Scan for the cell matching the given text and deliver its (X, Y) coordinate at center. 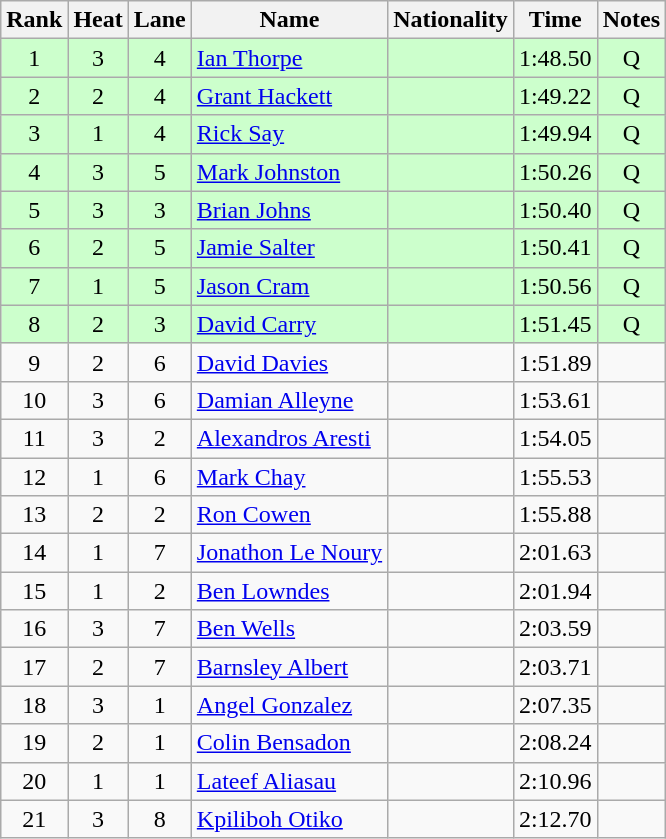
2:03.71 (555, 667)
Ben Wells (289, 629)
Mark Johnston (289, 172)
2:07.35 (555, 705)
18 (34, 705)
Damian Alleyne (289, 400)
Jonathon Le Noury (289, 553)
David Davies (289, 362)
1:53.61 (555, 400)
13 (34, 515)
17 (34, 667)
David Carry (289, 324)
21 (34, 819)
Kpiliboh Otiko (289, 819)
Lateef Aliasau (289, 781)
1:55.88 (555, 515)
Rick Say (289, 134)
Brian Johns (289, 210)
12 (34, 477)
Colin Bensadon (289, 743)
Alexandros Aresti (289, 438)
Rank (34, 20)
2:10.96 (555, 781)
2:12.70 (555, 819)
Jamie Salter (289, 248)
Angel Gonzalez (289, 705)
Name (289, 20)
Ian Thorpe (289, 58)
1:55.53 (555, 477)
19 (34, 743)
1:50.26 (555, 172)
Barnsley Albert (289, 667)
16 (34, 629)
1:50.56 (555, 286)
Time (555, 20)
10 (34, 400)
Ron Cowen (289, 515)
2:01.94 (555, 591)
11 (34, 438)
2:08.24 (555, 743)
9 (34, 362)
15 (34, 591)
1:49.22 (555, 96)
Ben Lowndes (289, 591)
Notes (631, 20)
Heat (98, 20)
1:50.41 (555, 248)
1:50.40 (555, 210)
1:51.45 (555, 324)
2:03.59 (555, 629)
1:48.50 (555, 58)
Nationality (451, 20)
20 (34, 781)
Lane (160, 20)
1:51.89 (555, 362)
1:49.94 (555, 134)
Grant Hackett (289, 96)
1:54.05 (555, 438)
Jason Cram (289, 286)
Mark Chay (289, 477)
14 (34, 553)
2:01.63 (555, 553)
